Locate the cell with the specified text and output its (X, Y) center coordinate. 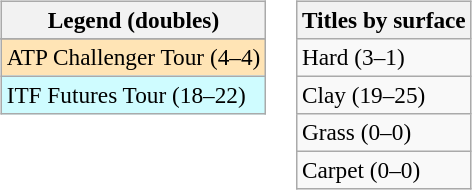
ATP Challenger Tour (4–4) (133, 57)
Titles by surface (384, 20)
Legend (doubles) (133, 20)
Carpet (0–0) (384, 171)
Grass (0–0) (384, 133)
ITF Futures Tour (18–22) (133, 95)
Hard (3–1) (384, 57)
Clay (19–25) (384, 95)
